Locate the cell with the specified text and output its [x, y] center coordinate. 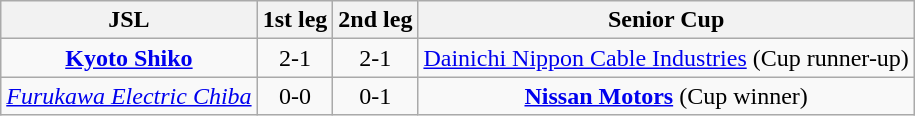
Kyoto Shiko [129, 58]
Dainichi Nippon Cable Industries (Cup runner-up) [666, 58]
JSL [129, 20]
0-1 [376, 96]
Senior Cup [666, 20]
1st leg [295, 20]
2nd leg [376, 20]
0-0 [295, 96]
Furukawa Electric Chiba [129, 96]
Nissan Motors (Cup winner) [666, 96]
